Determine the [X, Y] coordinate at the center of the cell enclosing the given text.  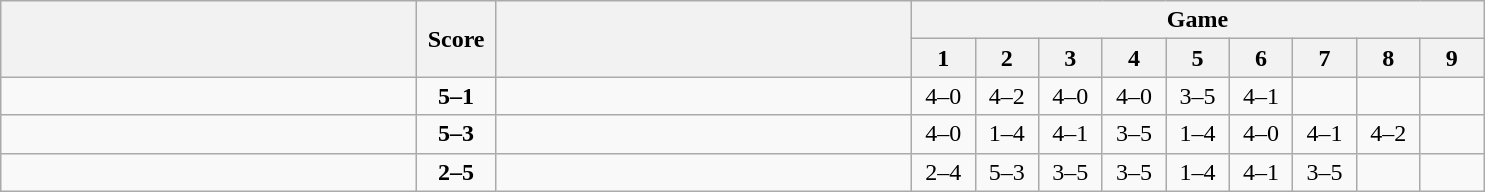
5 [1198, 58]
Score [456, 39]
7 [1325, 58]
2–5 [456, 172]
4 [1134, 58]
5–1 [456, 96]
6 [1261, 58]
9 [1452, 58]
3 [1071, 58]
8 [1388, 58]
Game [1197, 20]
2 [1007, 58]
1 [943, 58]
2–4 [943, 172]
